Identify which cell holds the provided text, then report its [X, Y] central coordinate. 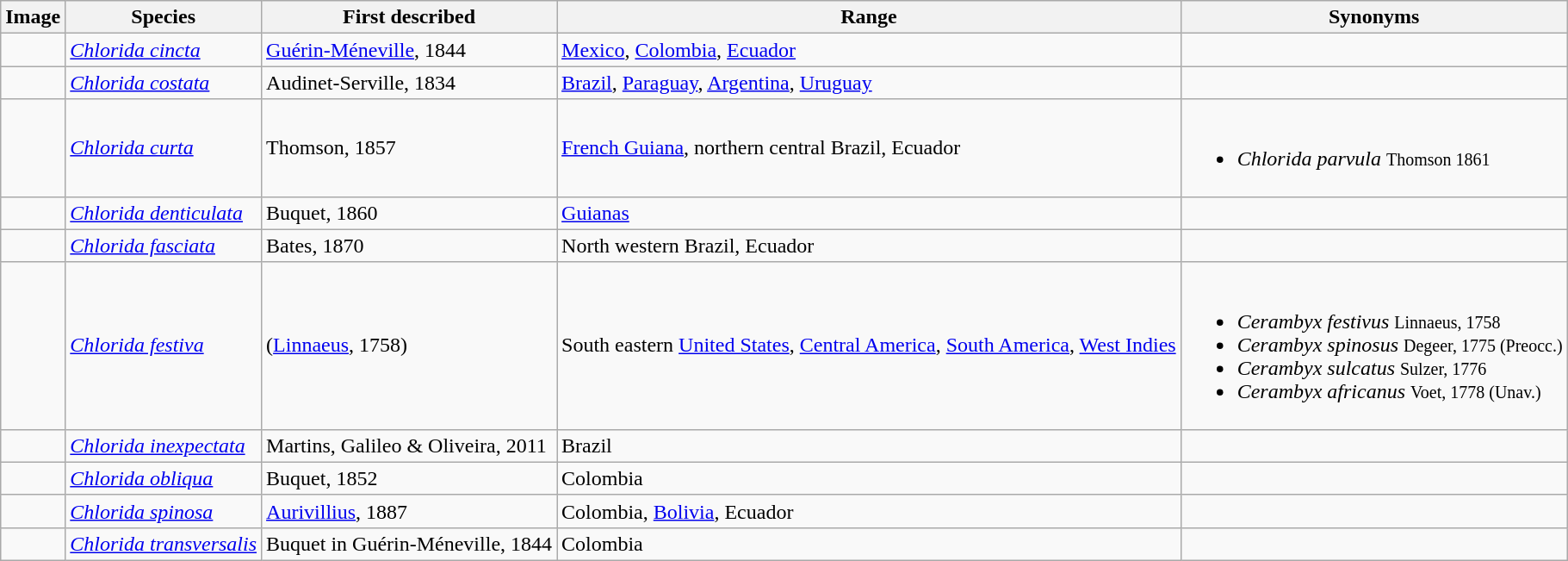
(Linnaeus, 1758) [410, 346]
Chlorida inexpectata [164, 446]
Bates, 1870 [410, 246]
Chlorida parvula Thomson 1861 [1374, 148]
Chlorida spinosa [164, 511]
Guérin-Méneville, 1844 [410, 50]
Mexico, Colombia, Ecuador [870, 50]
Chlorida cincta [164, 50]
Buquet in Guérin-Méneville, 1844 [410, 544]
Species [164, 17]
Buquet, 1852 [410, 478]
Brazil, Paraguay, Argentina, Uruguay [870, 83]
Chlorida denticulata [164, 213]
Aurivillius, 1887 [410, 511]
Thomson, 1857 [410, 148]
Audinet-Serville, 1834 [410, 83]
Chlorida curta [164, 148]
Chlorida festiva [164, 346]
Chlorida costata [164, 83]
Chlorida transversalis [164, 544]
South eastern United States, Central America, South America, West Indies [870, 346]
Chlorida obliqua [164, 478]
Brazil [870, 446]
Range [870, 17]
French Guiana, northern central Brazil, Ecuador [870, 148]
Cerambyx festivus Linnaeus, 1758Cerambyx spinosus Degeer, 1775 (Preocc.)Cerambyx sulcatus Sulzer, 1776Cerambyx africanus Voet, 1778 (Unav.) [1374, 346]
Image [33, 17]
Martins, Galileo & Oliveira, 2011 [410, 446]
Buquet, 1860 [410, 213]
Chlorida fasciata [164, 246]
Colombia, Bolivia, Ecuador [870, 511]
Synonyms [1374, 17]
Guianas [870, 213]
North western Brazil, Ecuador [870, 246]
First described [410, 17]
